Locate the cell with the specified text and output its (X, Y) center coordinate. 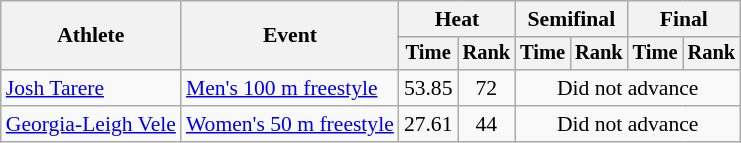
27.61 (428, 124)
Event (290, 36)
44 (487, 124)
Semifinal (571, 19)
Athlete (91, 36)
53.85 (428, 88)
Heat (457, 19)
72 (487, 88)
Georgia-Leigh Vele (91, 124)
Josh Tarere (91, 88)
Men's 100 m freestyle (290, 88)
Final (684, 19)
Women's 50 m freestyle (290, 124)
